Identify which cell holds the provided text, then report its (X, Y) central coordinate. 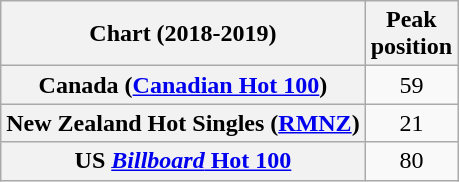
New Zealand Hot Singles (RMNZ) (183, 123)
59 (411, 85)
21 (411, 123)
US Billboard Hot 100 (183, 161)
Chart (2018-2019) (183, 34)
80 (411, 161)
Canada (Canadian Hot 100) (183, 85)
Peakposition (411, 34)
